Extract the [X, Y] coordinate from the center of the cell holding the provided text.  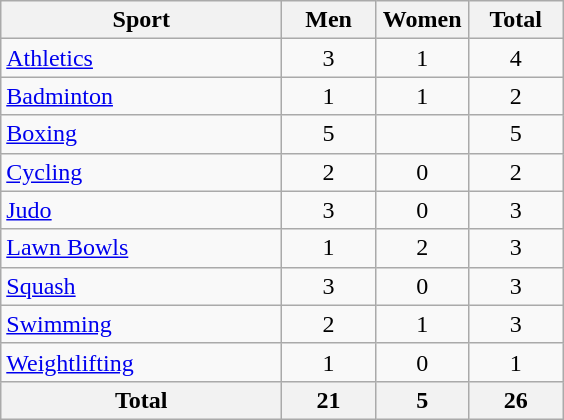
Squash [142, 286]
Weightlifting [142, 362]
21 [329, 400]
Judo [142, 210]
4 [516, 58]
26 [516, 400]
Badminton [142, 96]
Sport [142, 20]
Athletics [142, 58]
Women [422, 20]
Cycling [142, 172]
Boxing [142, 134]
Swimming [142, 324]
Men [329, 20]
Lawn Bowls [142, 248]
